Return the (X, Y) coordinate for the center point of the cell that contains the specified text.  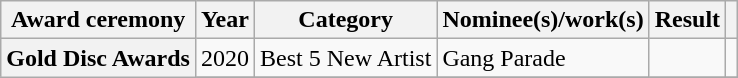
Award ceremony (98, 20)
2020 (224, 58)
Gang Parade (543, 58)
Nominee(s)/work(s) (543, 20)
Category (345, 20)
Result (687, 20)
Gold Disc Awards (98, 58)
Year (224, 20)
Best 5 New Artist (345, 58)
